Locate the cell with the specified text and output its (X, Y) center coordinate. 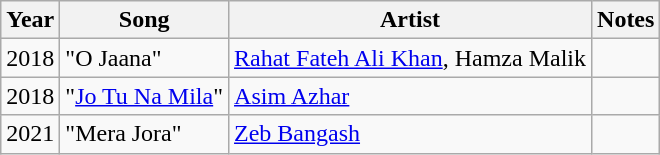
Rahat Fateh Ali Khan, Hamza Malik (410, 58)
2021 (30, 134)
"Mera Jora" (144, 134)
"O Jaana" (144, 58)
Notes (626, 20)
Zeb Bangash (410, 134)
Artist (410, 20)
Year (30, 20)
Asim Azhar (410, 96)
Song (144, 20)
"Jo Tu Na Mila" (144, 96)
